From the cell containing the given text, extract its center point as [x, y] coordinate. 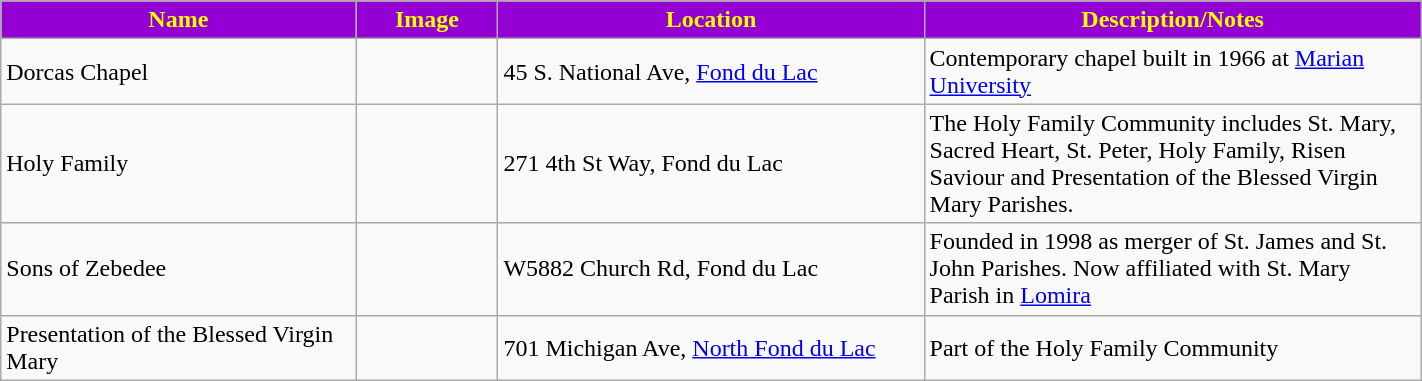
Founded in 1998 as merger of St. James and St. John Parishes. Now affiliated with St. Mary Parish in Lomira [1172, 269]
W5882 Church Rd, Fond du Lac [711, 269]
Sons of Zebedee [178, 269]
Contemporary chapel built in 1966 at Marian University [1172, 72]
271 4th St Way, Fond du Lac [711, 164]
Holy Family [178, 164]
Name [178, 20]
Part of the Holy Family Community [1172, 348]
Description/Notes [1172, 20]
Dorcas Chapel [178, 72]
45 S. National Ave, Fond du Lac [711, 72]
Presentation of the Blessed Virgin Mary [178, 348]
Location [711, 20]
701 Michigan Ave, North Fond du Lac [711, 348]
Image [427, 20]
